Capture the cell that displays the provided text and extract its (x, y) central coordinate. 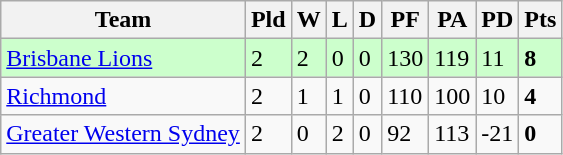
130 (406, 58)
11 (498, 58)
4 (540, 96)
PA (452, 20)
8 (540, 58)
D (367, 20)
Greater Western Sydney (124, 134)
119 (452, 58)
Team (124, 20)
L (340, 20)
W (308, 20)
PD (498, 20)
92 (406, 134)
110 (406, 96)
113 (452, 134)
10 (498, 96)
PF (406, 20)
100 (452, 96)
Brisbane Lions (124, 58)
Pld (268, 20)
Richmond (124, 96)
-21 (498, 134)
Pts (540, 20)
